Capture the cell that displays the provided text and extract its [X, Y] central coordinate. 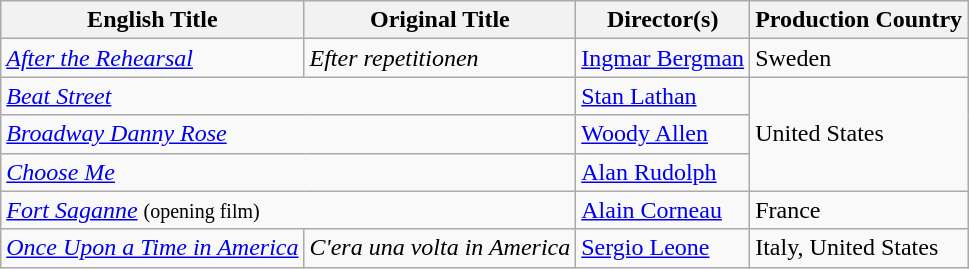
Sergio Leone [663, 248]
C'era una volta in America [440, 248]
Efter repetitionen [440, 58]
Alan Rudolph [663, 172]
Beat Street [288, 96]
Alain Corneau [663, 210]
Production Country [859, 20]
After the Rehearsal [152, 58]
Woody Allen [663, 134]
France [859, 210]
Sweden [859, 58]
Ingmar Bergman [663, 58]
Once Upon a Time in America [152, 248]
Fort Saganne (opening film) [288, 210]
English Title [152, 20]
Choose Me [288, 172]
United States [859, 134]
Broadway Danny Rose [288, 134]
Director(s) [663, 20]
Stan Lathan [663, 96]
Original Title [440, 20]
Italy, United States [859, 248]
